Identify which cell holds the provided text, then report its (x, y) central coordinate. 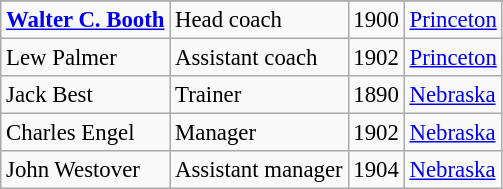
1890 (376, 95)
Manager (259, 133)
Lew Palmer (86, 58)
Charles Engel (86, 133)
Assistant manager (259, 170)
Assistant coach (259, 58)
Head coach (259, 20)
Walter C. Booth (86, 20)
1900 (376, 20)
John Westover (86, 170)
Jack Best (86, 95)
1904 (376, 170)
Trainer (259, 95)
